Locate the cell with the specified text and output its (X, Y) center coordinate. 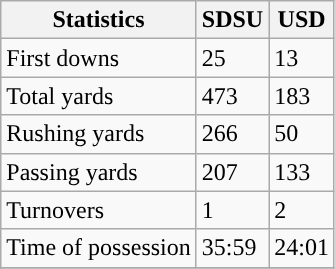
Statistics (99, 20)
Turnovers (99, 210)
Time of possession (99, 248)
207 (232, 172)
266 (232, 134)
Total yards (99, 96)
Rushing yards (99, 134)
25 (232, 58)
SDSU (232, 20)
1 (232, 210)
First downs (99, 58)
133 (302, 172)
2 (302, 210)
24:01 (302, 248)
USD (302, 20)
50 (302, 134)
473 (232, 96)
183 (302, 96)
35:59 (232, 248)
Passing yards (99, 172)
13 (302, 58)
